Return [x, y] of the center of cell containing provided text 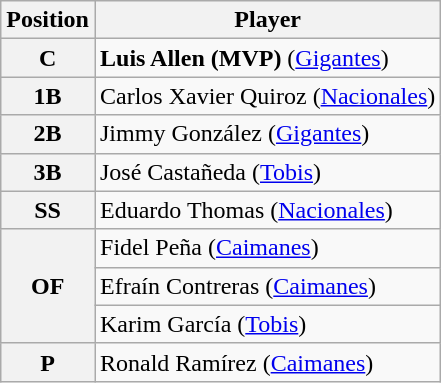
Player [267, 20]
Fidel Peña (Caimanes) [267, 248]
Position [48, 20]
Ronald Ramírez (Caimanes) [267, 362]
José Castañeda (Tobis) [267, 172]
3B [48, 172]
Carlos Xavier Quiroz (Nacionales) [267, 96]
Luis Allen (MVP) (Gigantes) [267, 58]
C [48, 58]
P [48, 362]
OF [48, 286]
Efraín Contreras (Caimanes) [267, 286]
Karim García (Tobis) [267, 324]
2B [48, 134]
Jimmy González (Gigantes) [267, 134]
SS [48, 210]
1B [48, 96]
Eduardo Thomas (Nacionales) [267, 210]
